From the cell containing the given text, extract its center point as (X, Y) coordinate. 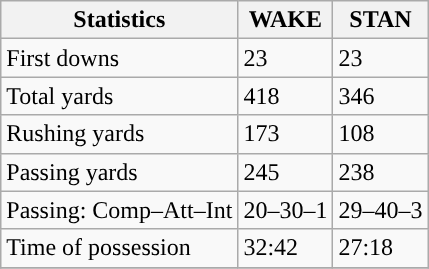
32:42 (286, 248)
Rushing yards (120, 134)
Passing yards (120, 172)
20–30–1 (286, 210)
WAKE (286, 20)
245 (286, 172)
173 (286, 134)
108 (380, 134)
STAN (380, 20)
Passing: Comp–Att–Int (120, 210)
Time of possession (120, 248)
27:18 (380, 248)
238 (380, 172)
418 (286, 96)
Statistics (120, 20)
346 (380, 96)
Total yards (120, 96)
29–40–3 (380, 210)
First downs (120, 58)
